From the cell containing the given text, extract its center point as (X, Y) coordinate. 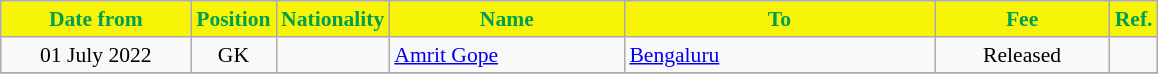
Bengaluru (779, 55)
To (779, 19)
Released (1022, 55)
01 July 2022 (96, 55)
Ref. (1134, 19)
Amrit Gope (506, 55)
Fee (1022, 19)
Position (234, 19)
Date from (96, 19)
Name (506, 19)
GK (234, 55)
Nationality (332, 19)
